Find where the given text appears and provide that cell's center as (x, y) coordinate. 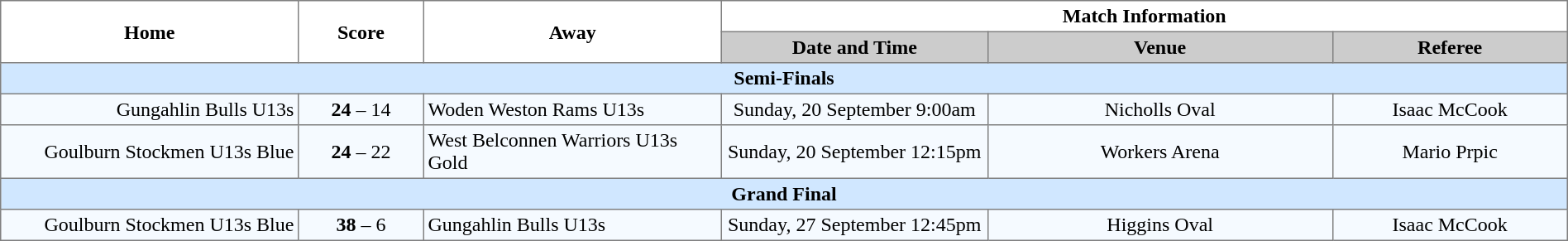
Referee (1450, 47)
Nicholls Oval (1159, 109)
24 – 14 (361, 109)
Date and Time (854, 47)
Workers Arena (1159, 152)
Sunday, 27 September 12:45pm (854, 225)
West Belconnen Warriors U13s Gold (572, 152)
Semi-Finals (784, 79)
Home (150, 31)
Higgins Oval (1159, 225)
24 – 22 (361, 152)
38 – 6 (361, 225)
Score (361, 31)
Venue (1159, 47)
Away (572, 31)
Sunday, 20 September 9:00am (854, 109)
Mario Prpic (1450, 152)
Match Information (1145, 17)
Grand Final (784, 194)
Sunday, 20 September 12:15pm (854, 152)
Woden Weston Rams U13s (572, 109)
